For the text-containing cell, return its midpoint in [X, Y] coordinate format. 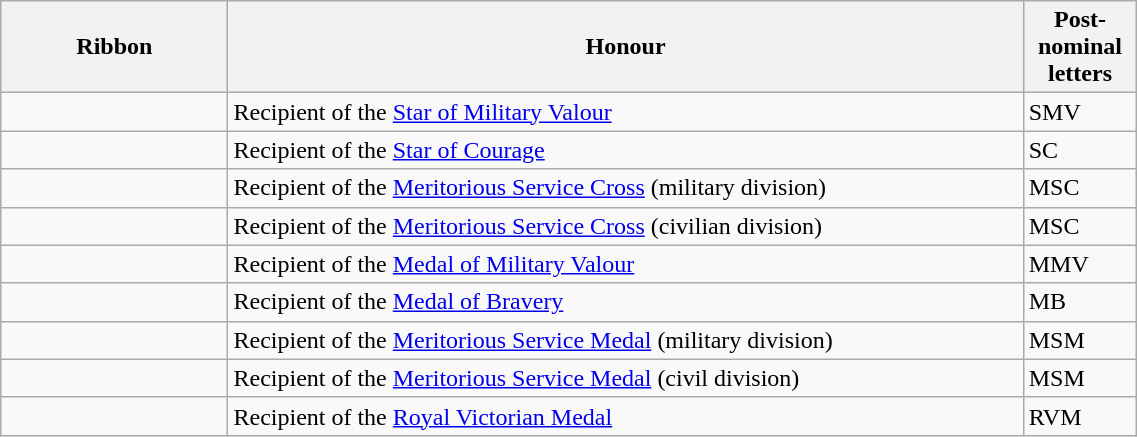
RVM [1080, 416]
MMV [1080, 264]
Recipient of the Star of Military Valour [626, 112]
Recipient of the Meritorious Service Cross (military division) [626, 188]
Recipient of the Meritorious Service Medal (military division) [626, 340]
SC [1080, 150]
Post-nominal letters [1080, 47]
MB [1080, 302]
SMV [1080, 112]
Recipient of the Meritorious Service Medal (civil division) [626, 378]
Recipient of the Medal of Military Valour [626, 264]
Ribbon [114, 47]
Honour [626, 47]
Recipient of the Star of Courage [626, 150]
Recipient of the Meritorious Service Cross (civilian division) [626, 226]
Recipient of the Medal of Bravery [626, 302]
Recipient of the Royal Victorian Medal [626, 416]
